Find where the given text appears and provide that cell's center as (X, Y) coordinate. 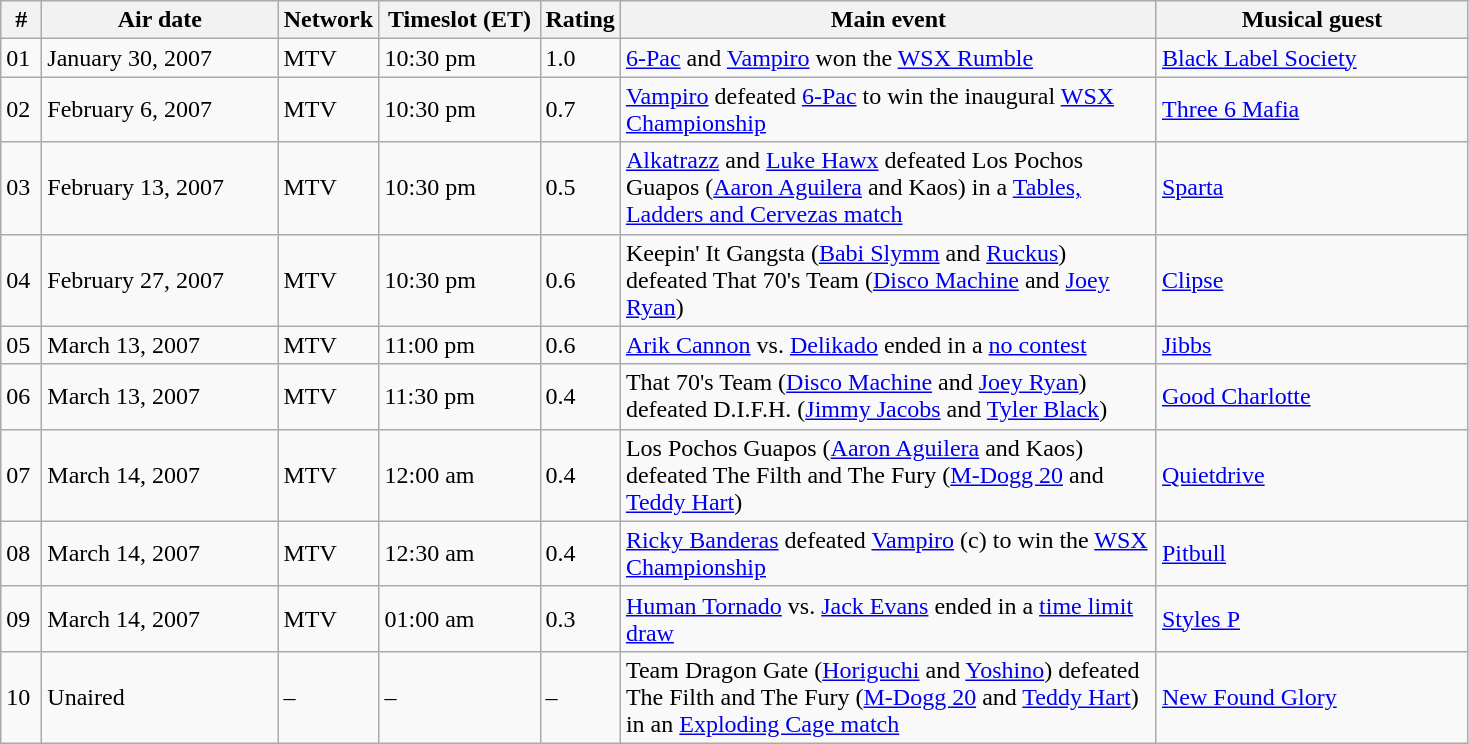
Arik Cannon vs. Delikado ended in a no contest (888, 345)
11:30 pm (460, 396)
09 (22, 618)
Los Pochos Guapos (Aaron Aguilera and Kaos) defeated The Filth and The Fury (M-Dogg 20 and Teddy Hart) (888, 475)
Keepin' It Gangsta (Babi Slymm and Ruckus) defeated That 70's Team (Disco Machine and Joey Ryan) (888, 280)
Three 6 Mafia (1312, 110)
0.5 (580, 188)
Musical guest (1312, 20)
Jibbs (1312, 345)
February 13, 2007 (160, 188)
# (22, 20)
Sparta (1312, 188)
Rating (580, 20)
05 (22, 345)
01:00 am (460, 618)
10 (22, 697)
February 6, 2007 (160, 110)
Timeslot (ET) (460, 20)
Clipse (1312, 280)
Air date (160, 20)
New Found Glory (1312, 697)
Network (328, 20)
Pitbull (1312, 554)
03 (22, 188)
0.3 (580, 618)
Ricky Banderas defeated Vampiro (c) to win the WSX Championship (888, 554)
Alkatrazz and Luke Hawx defeated Los Pochos Guapos (Aaron Aguilera and Kaos) in a Tables, Ladders and Cervezas match (888, 188)
Styles P (1312, 618)
Team Dragon Gate (Horiguchi and Yoshino) defeated The Filth and The Fury (M-Dogg 20 and Teddy Hart) in an Exploding Cage match (888, 697)
February 27, 2007 (160, 280)
1.0 (580, 58)
Quietdrive (1312, 475)
Good Charlotte (1312, 396)
Vampiro defeated 6-Pac to win the inaugural WSX Championship (888, 110)
08 (22, 554)
0.7 (580, 110)
That 70's Team (Disco Machine and Joey Ryan) defeated D.I.F.H. (Jimmy Jacobs and Tyler Black) (888, 396)
January 30, 2007 (160, 58)
12:30 am (460, 554)
11:00 pm (460, 345)
06 (22, 396)
Black Label Society (1312, 58)
Main event (888, 20)
07 (22, 475)
Unaired (160, 697)
04 (22, 280)
12:00 am (460, 475)
6-Pac and Vampiro won the WSX Rumble (888, 58)
01 (22, 58)
02 (22, 110)
Human Tornado vs. Jack Evans ended in a time limit draw (888, 618)
